Identify which cell holds the provided text, then report its [X, Y] central coordinate. 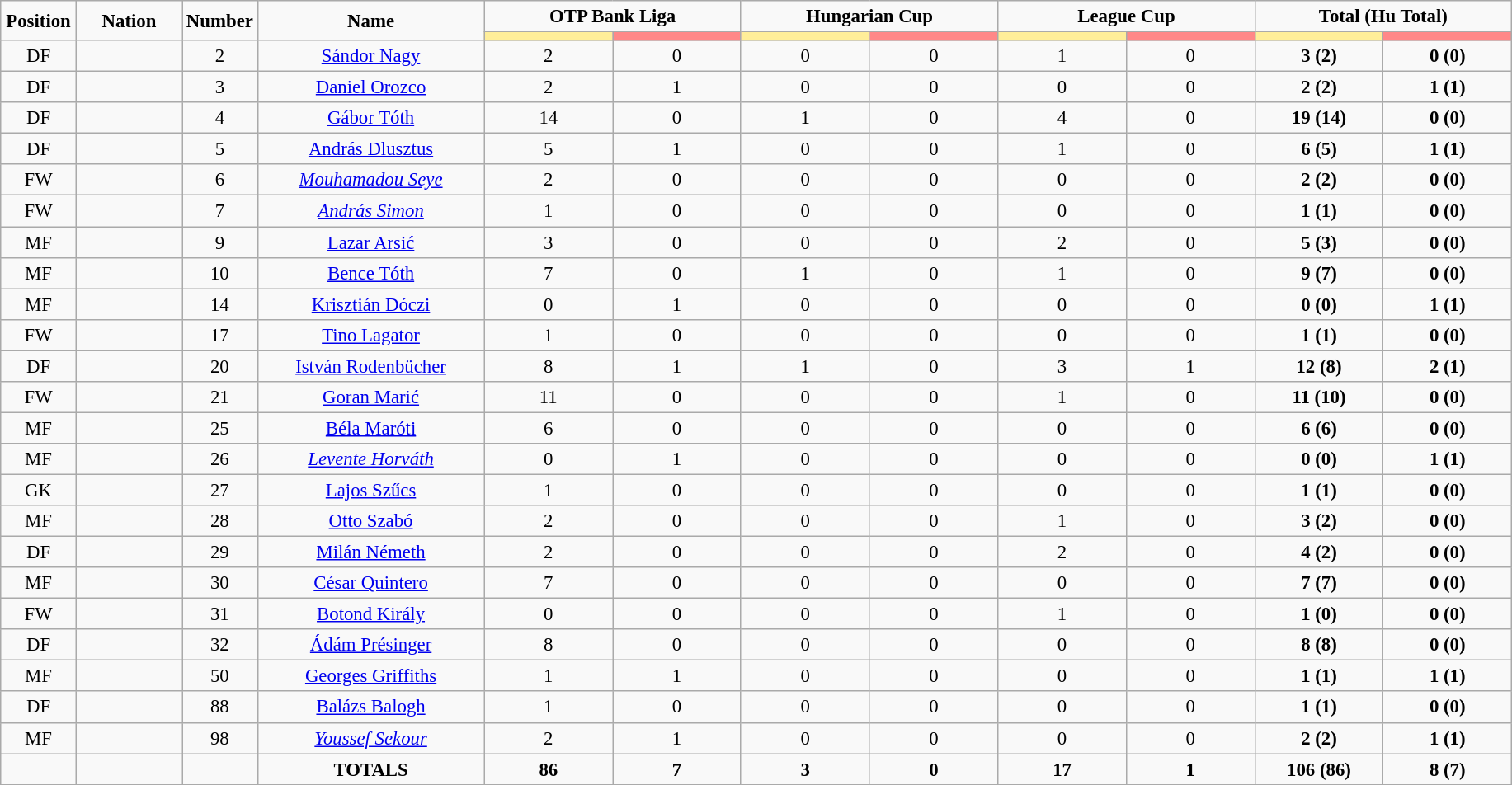
31 [220, 614]
Levente Horváth [371, 459]
26 [220, 459]
86 [549, 769]
César Quintero [371, 583]
6 (5) [1319, 149]
28 [220, 521]
Youssef Sekour [371, 738]
István Rodenbücher [371, 366]
50 [220, 676]
1 (0) [1319, 614]
32 [220, 645]
11 (10) [1319, 397]
Botond Király [371, 614]
OTP Bank Liga [612, 16]
12 (8) [1319, 366]
Position [39, 21]
21 [220, 397]
Gábor Tóth [371, 118]
25 [220, 428]
András Simon [371, 211]
27 [220, 490]
8 (7) [1448, 769]
Ádám Présinger [371, 645]
Goran Marić [371, 397]
6 (6) [1319, 428]
League Cup [1127, 16]
Name [371, 21]
Nation [129, 21]
Hungarian Cup [869, 16]
Sándor Nagy [371, 56]
Georges Griffiths [371, 676]
8 (8) [1319, 645]
2 (1) [1448, 366]
Balázs Balogh [371, 707]
GK [39, 490]
106 (86) [1319, 769]
András Dlusztus [371, 149]
TOTALS [371, 769]
10 [220, 273]
Total (Hu Total) [1383, 16]
Lazar Arsić [371, 242]
Tino Lagator [371, 335]
Bence Tóth [371, 273]
20 [220, 366]
Daniel Orozco [371, 87]
30 [220, 583]
Otto Szabó [371, 521]
88 [220, 707]
4 (2) [1319, 552]
Béla Maróti [371, 428]
98 [220, 738]
Mouhamadou Seye [371, 181]
11 [549, 397]
29 [220, 552]
Milán Németh [371, 552]
9 [220, 242]
5 (3) [1319, 242]
Lajos Szűcs [371, 490]
19 (14) [1319, 118]
9 (7) [1319, 273]
7 (7) [1319, 583]
Krisztián Dóczi [371, 304]
Number [220, 21]
